For the text-containing cell, return its midpoint in (x, y) coordinate format. 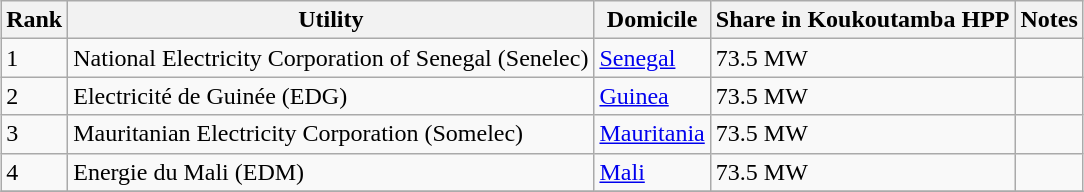
3 (34, 134)
1 (34, 58)
Utility (331, 20)
Rank (34, 20)
Mauritanian Electricity Corporation (Somelec) (331, 134)
4 (34, 172)
Guinea (652, 96)
Electricité de Guinée (EDG) (331, 96)
Senegal (652, 58)
Mauritania (652, 134)
Notes (1049, 20)
Energie du Mali (EDM) (331, 172)
Share in Koukoutamba HPP (862, 20)
Domicile (652, 20)
National Electricity Corporation of Senegal (Senelec) (331, 58)
Mali (652, 172)
2 (34, 96)
